Capture the cell that displays the provided text and extract its (x, y) central coordinate. 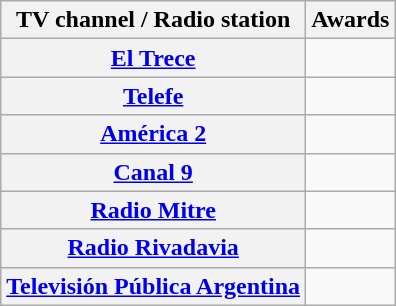
Radio Mitre (154, 210)
El Trece (154, 58)
Televisión Pública Argentina (154, 286)
América 2 (154, 134)
TV channel / Radio station (154, 20)
Radio Rivadavia (154, 248)
Canal 9 (154, 172)
Awards (350, 20)
Telefe (154, 96)
